Locate the cell with the specified text and output its [X, Y] center coordinate. 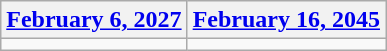
February 6, 2027 [94, 20]
February 16, 2045 [286, 20]
